From the cell containing the given text, extract its center point as [x, y] coordinate. 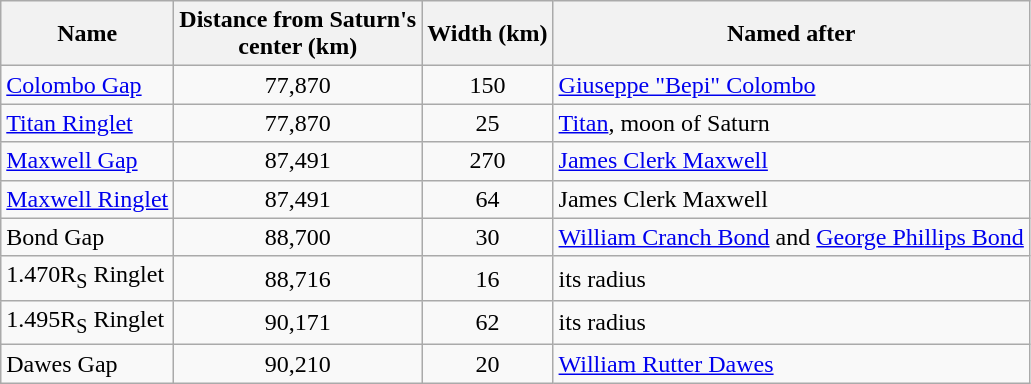
William Cranch Bond and George Phillips Bond [791, 237]
Giuseppe "Bepi" Colombo [791, 85]
90,210 [298, 364]
270 [488, 161]
Named after [791, 34]
30 [488, 237]
1.470RS Ringlet [88, 278]
16 [488, 278]
Bond Gap [88, 237]
20 [488, 364]
88,700 [298, 237]
Colombo Gap [88, 85]
Maxwell Gap [88, 161]
88,716 [298, 278]
Dawes Gap [88, 364]
Titan, moon of Saturn [791, 123]
1.495RS Ringlet [88, 322]
90,171 [298, 322]
Maxwell Ringlet [88, 199]
150 [488, 85]
62 [488, 322]
Distance from Saturn'scenter (km) [298, 34]
25 [488, 123]
Titan Ringlet [88, 123]
64 [488, 199]
Name [88, 34]
William Rutter Dawes [791, 364]
Width (km) [488, 34]
